Locate the cell with the specified text and output its [X, Y] center coordinate. 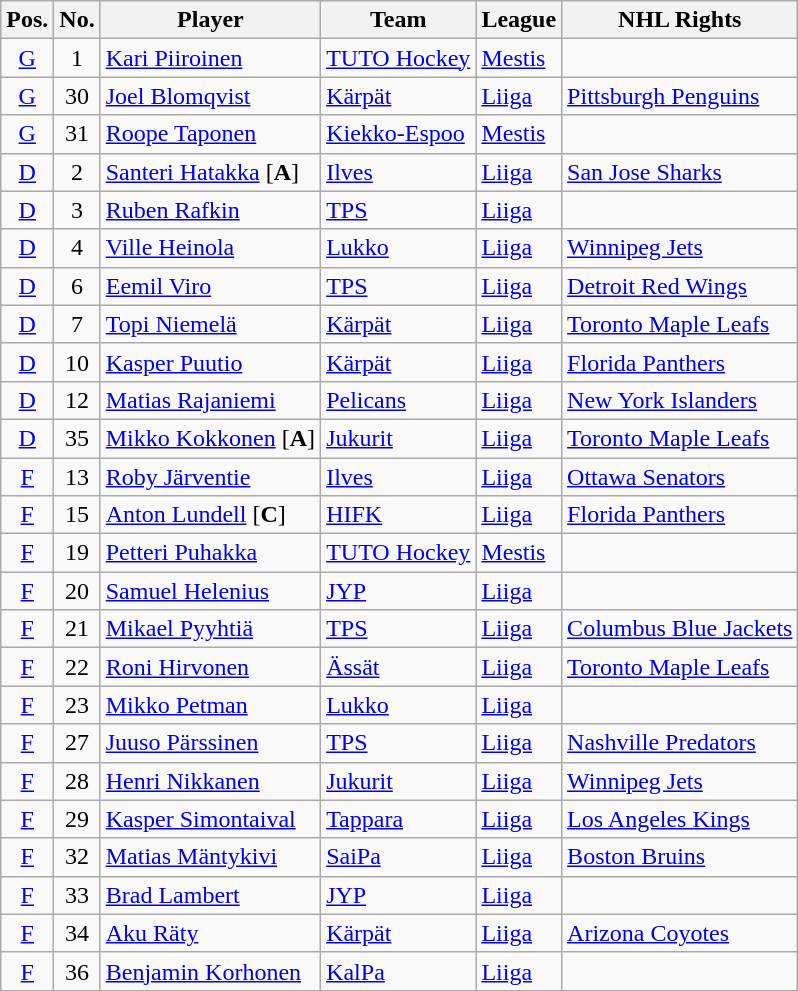
Juuso Pärssinen [210, 743]
Ässät [398, 667]
Roni Hirvonen [210, 667]
22 [77, 667]
Santeri Hatakka [A] [210, 172]
Nashville Predators [680, 743]
27 [77, 743]
Matias Rajaniemi [210, 400]
28 [77, 781]
Tappara [398, 819]
Topi Niemelä [210, 324]
NHL Rights [680, 20]
League [519, 20]
15 [77, 515]
10 [77, 362]
Detroit Red Wings [680, 286]
Pittsburgh Penguins [680, 96]
Ville Heinola [210, 248]
Kasper Puutio [210, 362]
4 [77, 248]
Los Angeles Kings [680, 819]
New York Islanders [680, 400]
Boston Bruins [680, 857]
HIFK [398, 515]
SaiPa [398, 857]
No. [77, 20]
Mikko Kokkonen [A] [210, 438]
Pos. [28, 20]
Aku Räty [210, 933]
Mikko Petman [210, 705]
6 [77, 286]
Roope Taponen [210, 134]
San Jose Sharks [680, 172]
3 [77, 210]
Petteri Puhakka [210, 553]
2 [77, 172]
35 [77, 438]
Matias Mäntykivi [210, 857]
Samuel Helenius [210, 591]
20 [77, 591]
Arizona Coyotes [680, 933]
33 [77, 895]
13 [77, 477]
Kari Piiroinen [210, 58]
29 [77, 819]
23 [77, 705]
Anton Lundell [C] [210, 515]
Mikael Pyyhtiä [210, 629]
Kiekko-Espoo [398, 134]
1 [77, 58]
34 [77, 933]
Kasper Simontaival [210, 819]
Joel Blomqvist [210, 96]
Ottawa Senators [680, 477]
32 [77, 857]
21 [77, 629]
Benjamin Korhonen [210, 971]
19 [77, 553]
36 [77, 971]
Team [398, 20]
Brad Lambert [210, 895]
30 [77, 96]
12 [77, 400]
Roby Järventie [210, 477]
Player [210, 20]
KalPa [398, 971]
Henri Nikkanen [210, 781]
7 [77, 324]
Columbus Blue Jackets [680, 629]
31 [77, 134]
Ruben Rafkin [210, 210]
Eemil Viro [210, 286]
Pelicans [398, 400]
